Identify which cell holds the provided text, then report its [x, y] central coordinate. 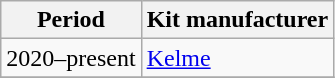
Kit manufacturer [238, 20]
Kelme [238, 58]
Period [71, 20]
2020–present [71, 58]
